Pinpoint the cell where the given text exists, returning its (X, Y) midpoint coordinate. 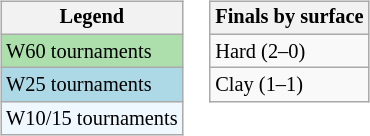
W25 tournaments (92, 85)
W60 tournaments (92, 51)
Legend (92, 18)
Hard (2–0) (289, 51)
Finals by surface (289, 18)
Clay (1–1) (289, 85)
W10/15 tournaments (92, 119)
